From the cell containing the given text, extract its center point as [X, Y] coordinate. 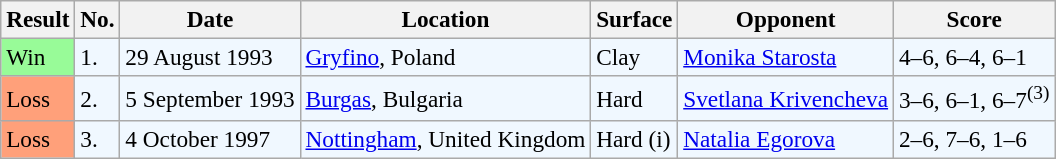
3–6, 6–1, 6–7(3) [974, 98]
2–6, 7–6, 1–6 [974, 139]
29 August 1993 [210, 57]
Date [210, 19]
2. [98, 98]
5 September 1993 [210, 98]
1. [98, 57]
Natalia Egorova [786, 139]
Hard (i) [634, 139]
4–6, 6–4, 6–1 [974, 57]
Hard [634, 98]
Nottingham, United Kingdom [446, 139]
Monika Starosta [786, 57]
No. [98, 19]
Score [974, 19]
Gryfino, Poland [446, 57]
4 October 1997 [210, 139]
Location [446, 19]
Burgas, Bulgaria [446, 98]
Svetlana Krivencheva [786, 98]
Result [38, 19]
Clay [634, 57]
3. [98, 139]
Opponent [786, 19]
Win [38, 57]
Surface [634, 19]
